Find where the given text appears and provide that cell's center as (X, Y) coordinate. 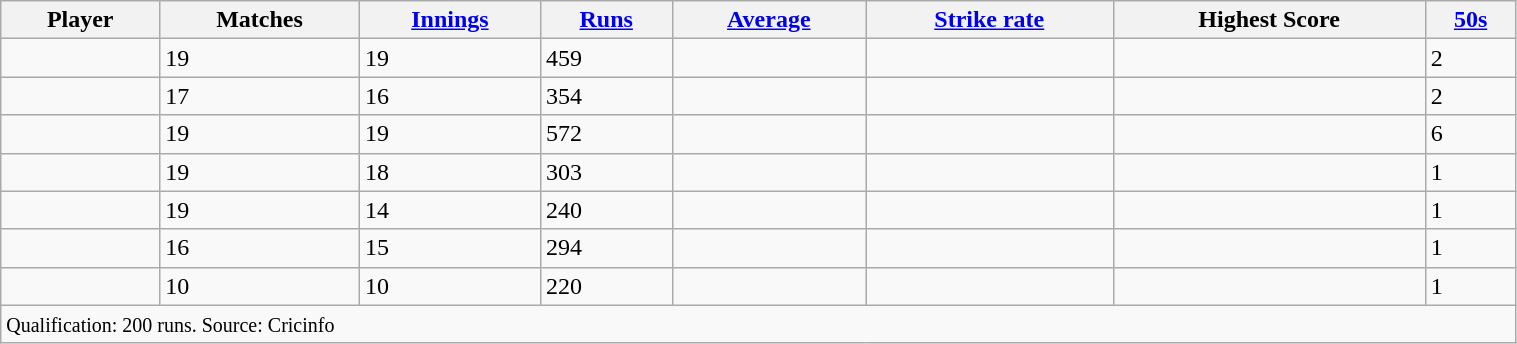
Matches (260, 20)
6 (1470, 134)
459 (606, 58)
Average (768, 20)
50s (1470, 20)
303 (606, 172)
220 (606, 286)
Innings (450, 20)
Player (80, 20)
14 (450, 210)
294 (606, 248)
17 (260, 96)
15 (450, 248)
240 (606, 210)
354 (606, 96)
Highest Score (1269, 20)
Runs (606, 20)
Qualification: 200 runs. Source: Cricinfo (758, 324)
Strike rate (990, 20)
572 (606, 134)
18 (450, 172)
